Detect which cell encompasses the target text, then output its (x, y) center coordinate. 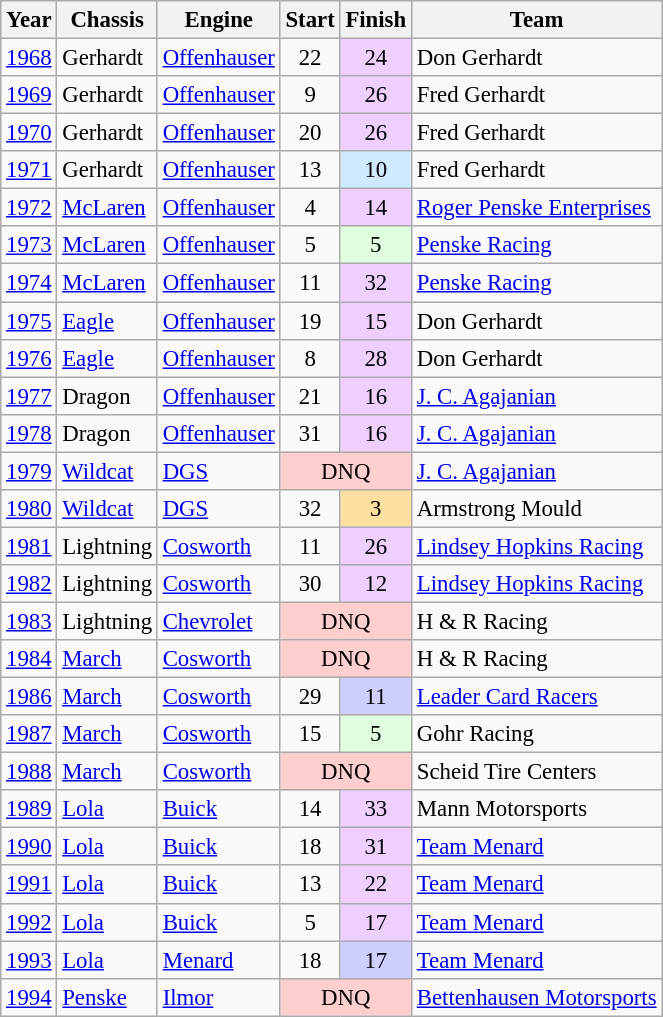
1990 (29, 847)
3 (376, 509)
1981 (29, 546)
10 (376, 170)
21 (310, 396)
1992 (29, 922)
19 (310, 321)
1977 (29, 396)
20 (310, 133)
Team (536, 20)
1988 (29, 772)
24 (376, 58)
Chassis (107, 20)
33 (376, 809)
Start (310, 20)
Ilmor (218, 997)
Year (29, 20)
1980 (29, 509)
Roger Penske Enterprises (536, 208)
1994 (29, 997)
Scheid Tire Centers (536, 772)
1987 (29, 734)
1968 (29, 58)
1971 (29, 170)
1984 (29, 659)
1969 (29, 95)
1975 (29, 321)
8 (310, 358)
1979 (29, 471)
1993 (29, 960)
1991 (29, 885)
Engine (218, 20)
Bettenhausen Motorsports (536, 997)
Menard (218, 960)
Finish (376, 20)
4 (310, 208)
1976 (29, 358)
Chevrolet (218, 621)
1986 (29, 697)
30 (310, 584)
1974 (29, 283)
9 (310, 95)
Gohr Racing (536, 734)
1973 (29, 245)
1983 (29, 621)
Mann Motorsports (536, 809)
Penske (107, 997)
Leader Card Racers (536, 697)
Armstrong Mould (536, 509)
1989 (29, 809)
1972 (29, 208)
28 (376, 358)
1970 (29, 133)
29 (310, 697)
1978 (29, 433)
1982 (29, 584)
12 (376, 584)
